Output the [x, y] coordinate of the center of the cell containing the given text.  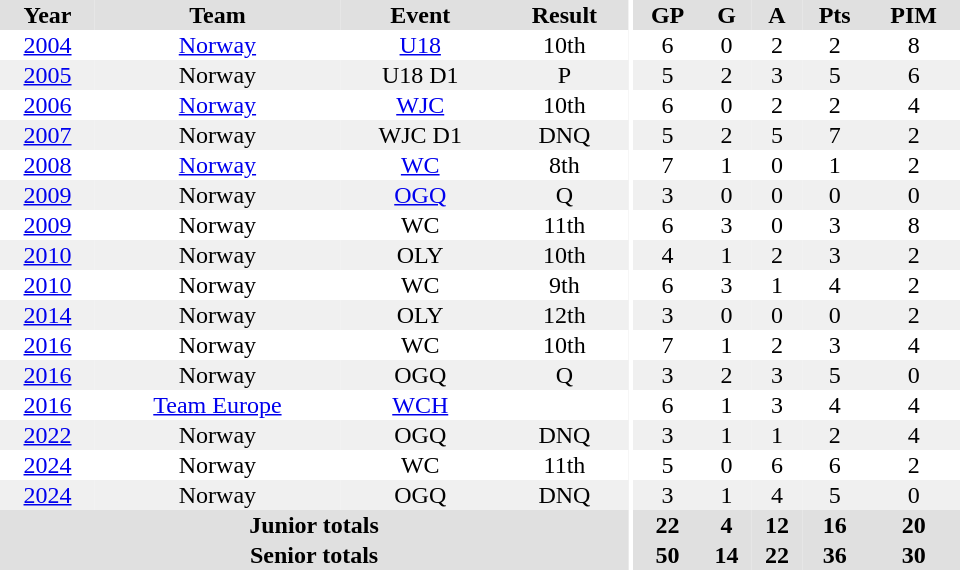
Pts [834, 15]
14 [726, 555]
2022 [48, 435]
WJC [420, 105]
12 [777, 525]
WCH [420, 405]
2005 [48, 75]
Event [420, 15]
Junior totals [314, 525]
2004 [48, 45]
P [564, 75]
Year [48, 15]
Team [218, 15]
PIM [914, 15]
GP [668, 15]
20 [914, 525]
36 [834, 555]
16 [834, 525]
2007 [48, 135]
12th [564, 315]
9th [564, 285]
A [777, 15]
WJC D1 [420, 135]
G [726, 15]
Result [564, 15]
Senior totals [314, 555]
U18 [420, 45]
U18 D1 [420, 75]
2008 [48, 165]
50 [668, 555]
30 [914, 555]
2014 [48, 315]
8th [564, 165]
Team Europe [218, 405]
2006 [48, 105]
